Capture the cell that displays the provided text and extract its (X, Y) central coordinate. 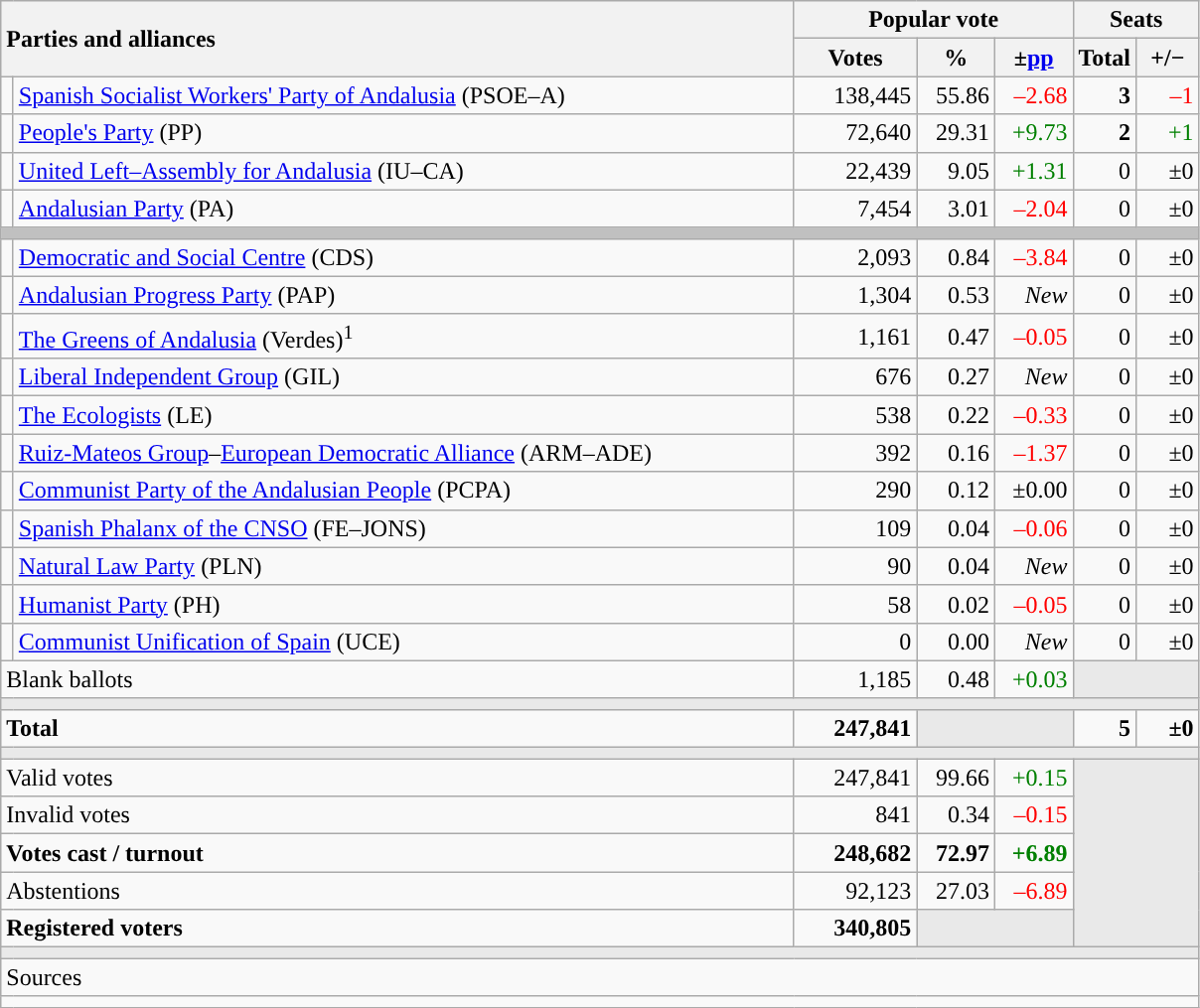
Communist Unification of Spain (UCE) (403, 642)
–1 (1168, 95)
Spanish Phalanx of the CNSO (FE–JONS) (403, 528)
±pp (1033, 58)
Ruiz-Mateos Group–European Democratic Alliance (ARM–ADE) (403, 453)
3 (1105, 95)
1,304 (855, 295)
Sources (600, 977)
Humanist Party (PH) (403, 604)
% (956, 58)
Spanish Socialist Workers' Party of Andalusia (PSOE–A) (403, 95)
+/− (1168, 58)
0.34 (956, 815)
–0.33 (1033, 415)
Communist Party of the Andalusian People (PCPA) (403, 491)
0.47 (956, 336)
Popular vote (934, 20)
538 (855, 415)
–1.37 (1033, 453)
–2.68 (1033, 95)
90 (855, 566)
92,123 (855, 891)
27.03 (956, 891)
2,093 (855, 257)
Votes cast / turnout (397, 853)
22,439 (855, 171)
Parties and alliances (397, 39)
72.97 (956, 853)
0.48 (956, 679)
138,445 (855, 95)
340,805 (855, 929)
392 (855, 453)
Andalusian Progress Party (PAP) (403, 295)
+1.31 (1033, 171)
–3.84 (1033, 257)
Democratic and Social Centre (CDS) (403, 257)
Abstentions (397, 891)
–0.15 (1033, 815)
676 (855, 377)
72,640 (855, 133)
±0.00 (1033, 491)
+0.15 (1033, 778)
0.84 (956, 257)
The Ecologists (LE) (403, 415)
People's Party (PP) (403, 133)
0.27 (956, 377)
99.66 (956, 778)
0.12 (956, 491)
248,682 (855, 853)
9.05 (956, 171)
United Left–Assembly for Andalusia (IU–CA) (403, 171)
Liberal Independent Group (GIL) (403, 377)
290 (855, 491)
–6.89 (1033, 891)
+1 (1168, 133)
Registered voters (397, 929)
–0.06 (1033, 528)
841 (855, 815)
1,185 (855, 679)
109 (855, 528)
+9.73 (1033, 133)
Seats (1136, 20)
Valid votes (397, 778)
0.53 (956, 295)
0.22 (956, 415)
–2.04 (1033, 209)
The Greens of Andalusia (Verdes)1 (403, 336)
58 (855, 604)
0.02 (956, 604)
5 (1105, 728)
+6.89 (1033, 853)
+0.03 (1033, 679)
3.01 (956, 209)
0.00 (956, 642)
0.16 (956, 453)
Blank ballots (397, 679)
55.86 (956, 95)
Natural Law Party (PLN) (403, 566)
2 (1105, 133)
29.31 (956, 133)
Andalusian Party (PA) (403, 209)
Invalid votes (397, 815)
Votes (855, 58)
1,161 (855, 336)
7,454 (855, 209)
